Return the [X, Y] coordinate for the center point of the cell that contains the specified text.  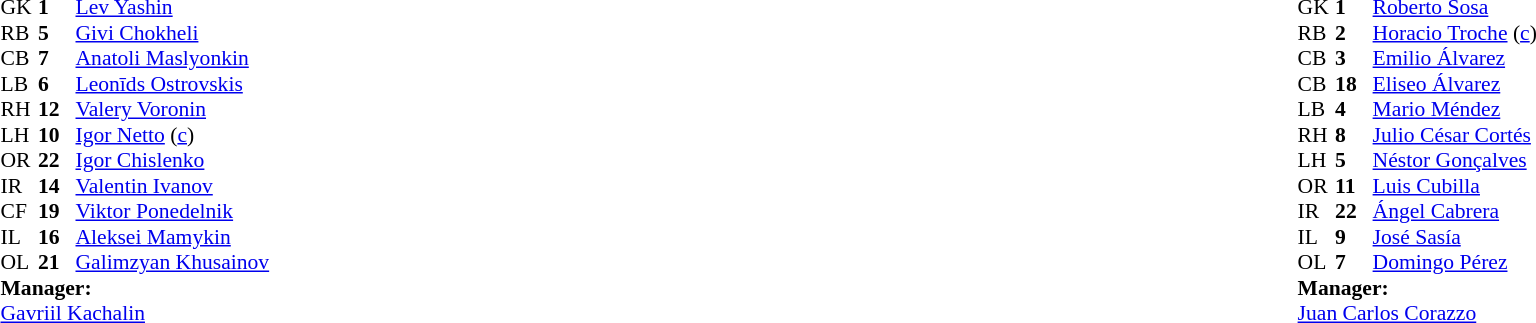
CF [19, 211]
16 [57, 237]
Leonīds Ostrovskis [173, 84]
Anatoli Maslyonkin [173, 59]
10 [57, 135]
2 [1354, 33]
Manager: [134, 288]
11 [1354, 186]
Valery Voronin [173, 109]
Viktor Ponedelnik [173, 211]
14 [57, 186]
Igor Netto (c) [173, 135]
12 [57, 109]
4 [1354, 109]
8 [1354, 135]
6 [57, 84]
Valentin Ivanov [173, 186]
Galimzyan Khusainov [173, 263]
9 [1354, 237]
18 [1354, 84]
Igor Chislenko [173, 161]
19 [57, 211]
21 [57, 263]
3 [1354, 59]
Aleksei Mamykin [173, 237]
Givi Chokheli [173, 33]
